Scan for the cell matching the given text and deliver its [x, y] coordinate at center. 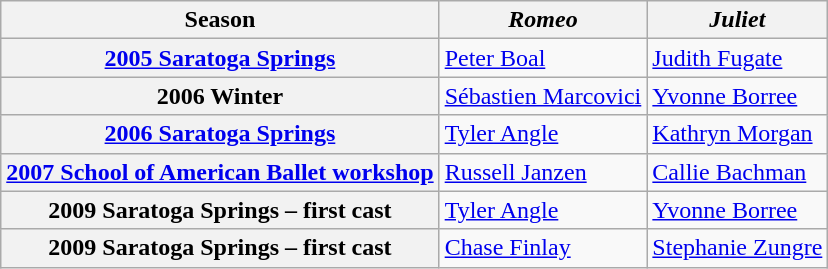
2006 Winter [220, 96]
Callie Bachman [738, 172]
2006 Saratoga Springs [220, 134]
Romeo [543, 20]
Judith Fugate [738, 58]
Juliet [738, 20]
Russell Janzen [543, 172]
2007 School of American Ballet workshop [220, 172]
Sébastien Marcovici [543, 96]
Peter Boal [543, 58]
Stephanie Zungre [738, 248]
2005 Saratoga Springs [220, 58]
Kathryn Morgan [738, 134]
Season [220, 20]
Chase Finlay [543, 248]
